Extract the [X, Y] coordinate from the center of the cell holding the provided text.  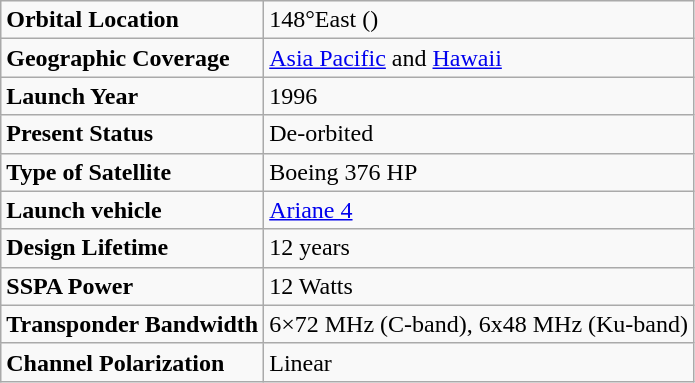
12 years [479, 248]
SSPA Power [132, 286]
Geographic Coverage [132, 58]
1996 [479, 96]
Launch Year [132, 96]
148°East () [479, 20]
Orbital Location [132, 20]
Launch vehicle [132, 210]
Channel Polarization [132, 362]
12 Watts [479, 286]
Boeing 376 HP [479, 172]
Asia Pacific and Hawaii [479, 58]
Transponder Bandwidth [132, 324]
Linear [479, 362]
Design Lifetime [132, 248]
Ariane 4 [479, 210]
6×72 MHz (C-band), 6x48 MHz (Ku-band) [479, 324]
De-orbited [479, 134]
Type of Satellite [132, 172]
Present Status [132, 134]
